Detect which cell encompasses the target text, then output its [x, y] center coordinate. 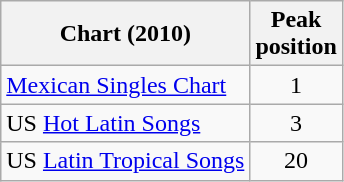
US Hot Latin Songs [126, 123]
3 [296, 123]
Chart (2010) [126, 34]
Peakposition [296, 34]
1 [296, 85]
Mexican Singles Chart [126, 85]
20 [296, 161]
US Latin Tropical Songs [126, 161]
